Capture the cell that displays the provided text and extract its (X, Y) central coordinate. 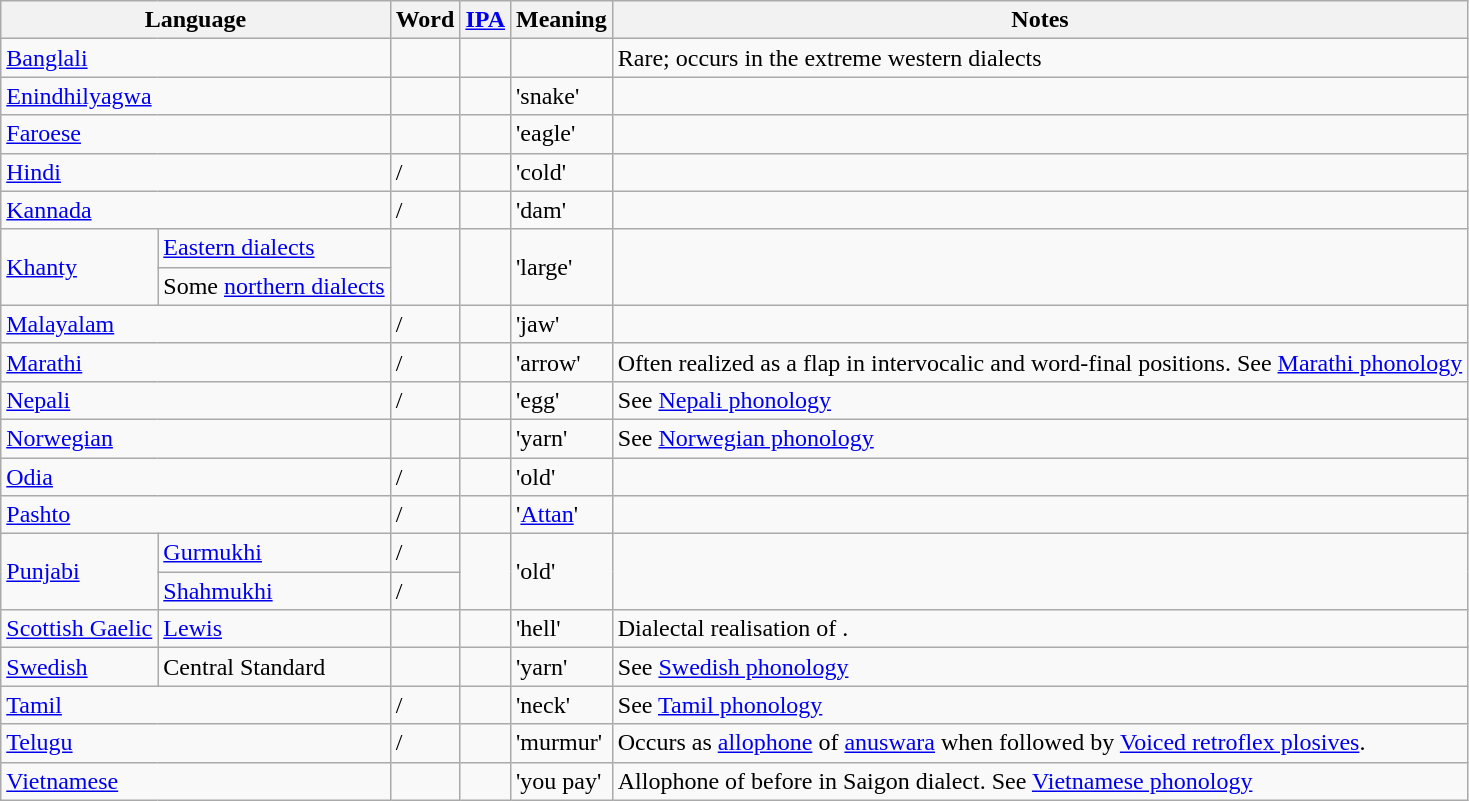
'Attan' (562, 515)
'hell' (562, 629)
Dialectal realisation of . (1040, 629)
Occurs as allophone of anuswara when followed by Voiced retroflex plosives. (1040, 743)
IPA (486, 20)
Often realized as a flap in intervocalic and word-final positions. See Marathi phonology (1040, 362)
Allophone of before in Saigon dialect. See Vietnamese phonology (1040, 781)
Lewis (274, 629)
Central Standard (274, 667)
Nepali (196, 400)
Banglali (196, 58)
See Nepali phonology (1040, 400)
Eastern dialects (274, 248)
'jaw' (562, 324)
Language (196, 20)
'dam' (562, 210)
Kannada (196, 210)
Meaning (562, 20)
Norwegian (196, 438)
Some northern dialects (274, 286)
'murmur' (562, 743)
Gurmukhi (274, 553)
Enindhilyagwa (196, 96)
Notes (1040, 20)
'snake' (562, 96)
Pashto (196, 515)
Hindi (196, 172)
See Norwegian phonology (1040, 438)
Scottish Gaelic (80, 629)
Khanty (80, 267)
Marathi (196, 362)
Swedish (80, 667)
Word (425, 20)
Vietnamese (196, 781)
Telugu (196, 743)
Faroese (196, 134)
Malayalam (196, 324)
Rare; occurs in the extreme western dialects (1040, 58)
'cold' (562, 172)
Tamil (196, 705)
'egg' (562, 400)
Punjabi (80, 572)
Odia (196, 477)
'you pay' (562, 781)
See Tamil phonology (1040, 705)
'arrow' (562, 362)
'large' (562, 267)
Shahmukhi (274, 591)
'eagle' (562, 134)
'neck' (562, 705)
See Swedish phonology (1040, 667)
